Output the (x, y) coordinate of the center of the cell containing the given text.  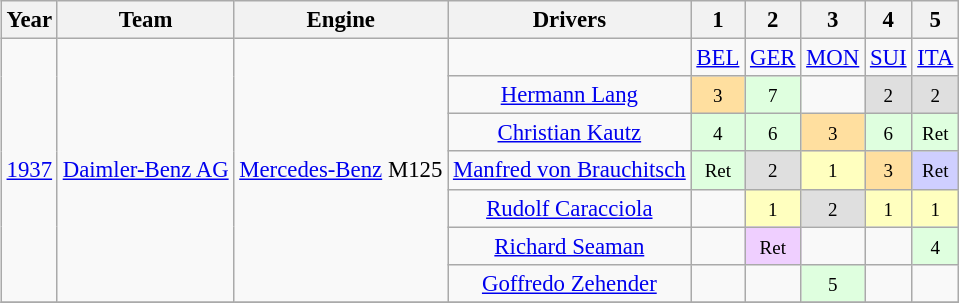
7 (773, 95)
Manfred von Brauchitsch (570, 170)
MON (833, 58)
GER (773, 58)
Hermann Lang (570, 95)
Daimler-Benz AG (146, 170)
Year (29, 20)
ITA (936, 58)
Mercedes-Benz M125 (341, 170)
1937 (29, 170)
Richard Seaman (570, 246)
Drivers (570, 20)
Goffredo Zehender (570, 283)
BEL (718, 58)
SUI (888, 58)
Engine (341, 20)
Rudolf Caracciola (570, 208)
Team (146, 20)
Christian Kautz (570, 133)
